For the text-containing cell, return its midpoint in (x, y) coordinate format. 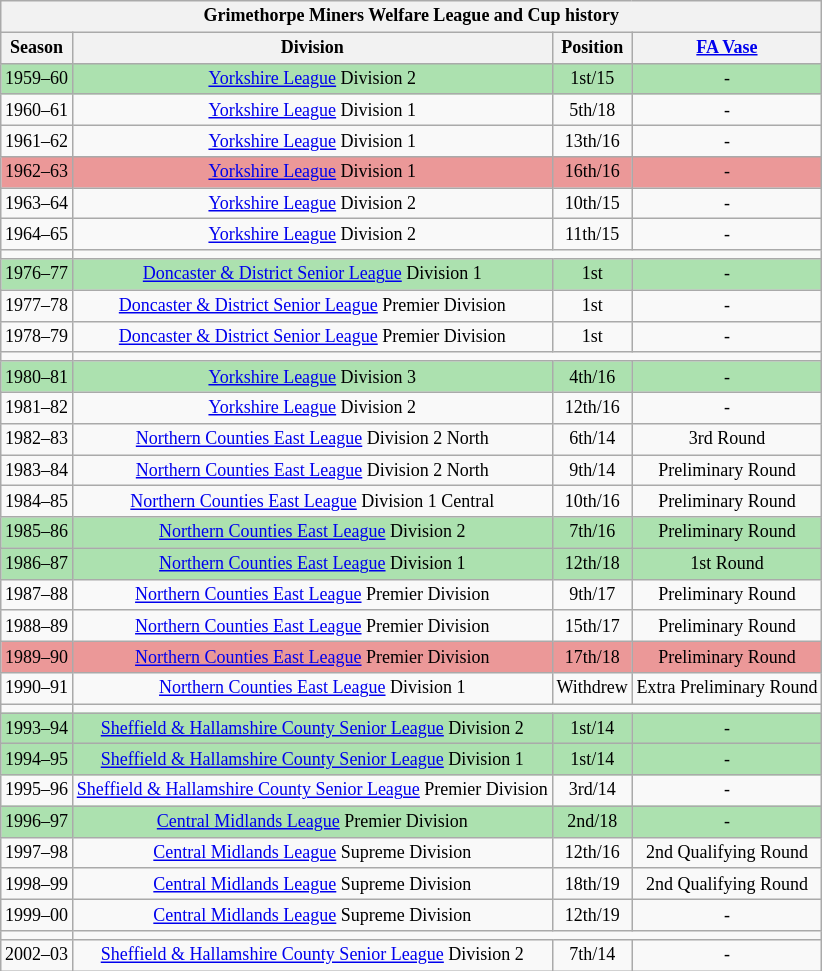
1999–00 (37, 916)
1982–83 (37, 438)
1996–97 (37, 822)
11th/15 (592, 234)
Northern Counties East League Division 1 Central (312, 502)
18th/19 (592, 884)
13th/16 (592, 140)
5th/18 (592, 110)
1989–90 (37, 658)
1980–81 (37, 376)
1961–62 (37, 140)
6th/14 (592, 438)
7th/16 (592, 532)
1997–98 (37, 852)
Position (592, 48)
1998–99 (37, 884)
Yorkshire League Division 3 (312, 376)
1986–87 (37, 564)
1993–94 (37, 728)
Central Midlands League Premier Division (312, 822)
3rd Round (727, 438)
1990–91 (37, 688)
1977–78 (37, 306)
9th/14 (592, 470)
15th/17 (592, 626)
Doncaster & District Senior League Division 1 (312, 274)
Season (37, 48)
10th/16 (592, 502)
2nd/18 (592, 822)
Extra Preliminary Round (727, 688)
1988–89 (37, 626)
1st/15 (592, 78)
1994–95 (37, 760)
1981–82 (37, 408)
1963–64 (37, 204)
12th/19 (592, 916)
Withdrew (592, 688)
1985–86 (37, 532)
1987–88 (37, 594)
7th/14 (592, 954)
12th/18 (592, 564)
1964–65 (37, 234)
16th/16 (592, 172)
1978–79 (37, 336)
Grimethorpe Miners Welfare League and Cup history (412, 16)
1959–60 (37, 78)
1983–84 (37, 470)
1960–61 (37, 110)
17th/18 (592, 658)
Sheffield & Hallamshire County Senior League Premier Division (312, 790)
FA Vase (727, 48)
9th/17 (592, 594)
1995–96 (37, 790)
1962–63 (37, 172)
Sheffield & Hallamshire County Senior League Division 1 (312, 760)
4th/16 (592, 376)
10th/15 (592, 204)
Division (312, 48)
2002–03 (37, 954)
Northern Counties East League Division 2 (312, 532)
1976–77 (37, 274)
1st Round (727, 564)
3rd/14 (592, 790)
1984–85 (37, 502)
